Capture the cell that displays the provided text and extract its [x, y] central coordinate. 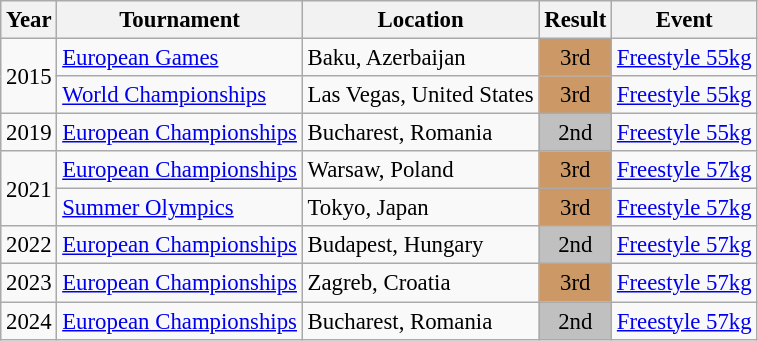
Summer Olympics [180, 208]
Tokyo, Japan [420, 208]
World Championships [180, 95]
2023 [29, 283]
2015 [29, 76]
European Games [180, 58]
Event [684, 20]
Baku, Azerbaijan [420, 58]
Warsaw, Poland [420, 170]
Tournament [180, 20]
Budapest, Hungary [420, 245]
2019 [29, 133]
Las Vegas, United States [420, 95]
2024 [29, 321]
Year [29, 20]
Zagreb, Croatia [420, 283]
2022 [29, 245]
Location [420, 20]
2021 [29, 188]
Result [576, 20]
